Return (x, y) of the center of cell containing provided text 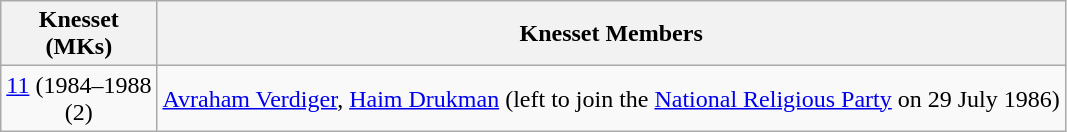
Knesset(MKs) (79, 34)
Avraham Verdiger, Haim Drukman (left to join the National Religious Party on 29 July 1986) (611, 98)
11 (1984–1988(2) (79, 98)
Knesset Members (611, 34)
